Scan for the cell matching the given text and deliver its (x, y) coordinate at center. 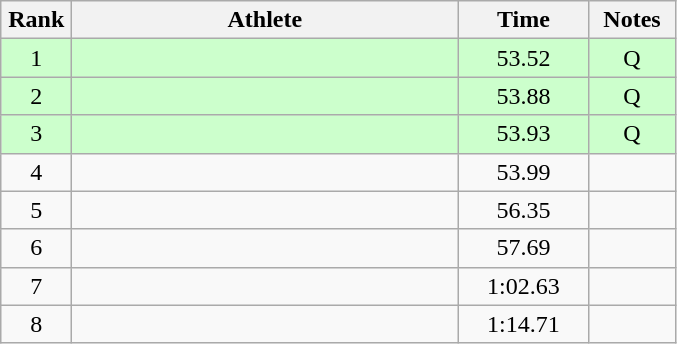
Notes (632, 20)
4 (36, 172)
1:14.71 (524, 324)
1:02.63 (524, 286)
2 (36, 96)
53.93 (524, 134)
Rank (36, 20)
56.35 (524, 210)
5 (36, 210)
Athlete (265, 20)
57.69 (524, 248)
Time (524, 20)
6 (36, 248)
8 (36, 324)
3 (36, 134)
53.88 (524, 96)
53.99 (524, 172)
53.52 (524, 58)
1 (36, 58)
7 (36, 286)
